Extract the (X, Y) coordinate from the center of the cell holding the provided text.  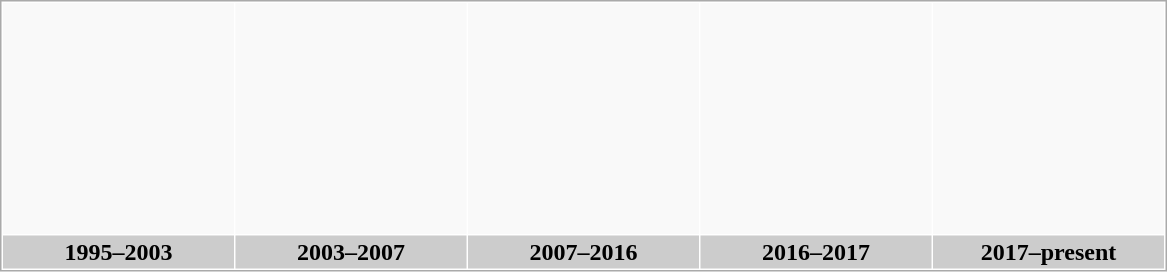
1995–2003 (118, 252)
2003–2007 (352, 252)
2007–2016 (584, 252)
2017–present (1048, 252)
2016–2017 (816, 252)
